Output the [x, y] coordinate of the center of the cell containing the given text.  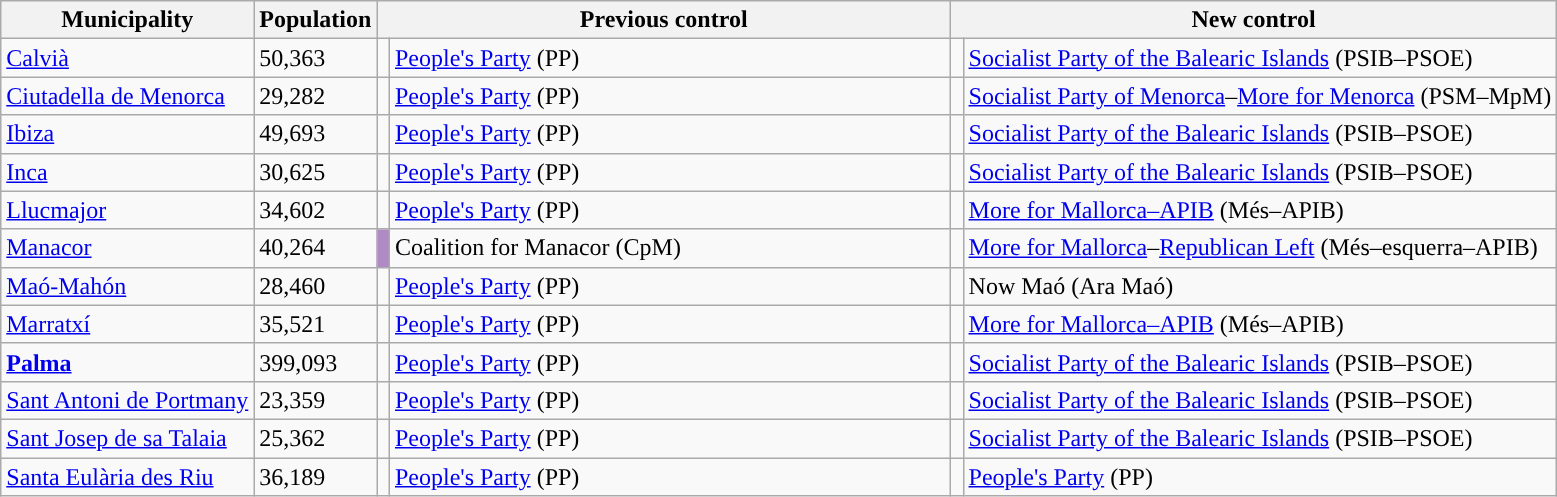
50,363 [316, 58]
25,362 [316, 438]
Ciutadella de Menorca [128, 96]
Marratxí [128, 324]
40,264 [316, 248]
36,189 [316, 477]
Municipality [128, 20]
Previous control [664, 20]
35,521 [316, 324]
23,359 [316, 400]
Manacor [128, 248]
Socialist Party of Menorca–More for Menorca (PSM–MpM) [1260, 96]
29,282 [316, 96]
399,093 [316, 362]
Inca [128, 172]
Sant Josep de sa Talaia [128, 438]
Now Maó (Ara Maó) [1260, 286]
49,693 [316, 134]
Palma [128, 362]
Ibiza [128, 134]
34,602 [316, 210]
Population [316, 20]
Santa Eulària des Riu [128, 477]
Llucmajor [128, 210]
Maó-Mahón [128, 286]
Coalition for Manacor (CpM) [670, 248]
New control [1253, 20]
28,460 [316, 286]
30,625 [316, 172]
Calvià [128, 58]
Sant Antoni de Portmany [128, 400]
More for Mallorca–Republican Left (Més–esquerra–APIB) [1260, 248]
